Determine the [X, Y] coordinate at the center of the cell enclosing the given text.  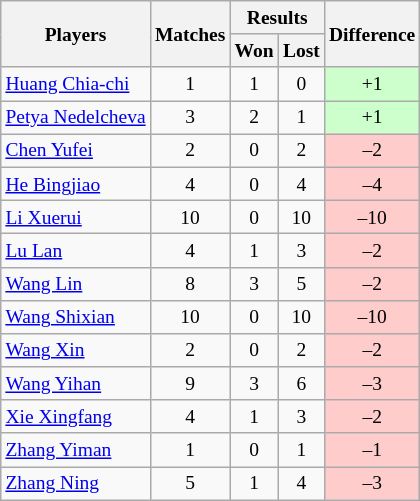
Zhang Yiman [76, 450]
Chen Yufei [76, 150]
Wang Xin [76, 350]
Petya Nedelcheva [76, 118]
Results [277, 18]
Won [254, 50]
Huang Chia-chi [76, 84]
9 [190, 384]
Wang Lin [76, 284]
Players [76, 34]
Matches [190, 34]
Zhang Ning [76, 484]
8 [190, 284]
Lost [301, 50]
Wang Shixian [76, 316]
He Bingjiao [76, 184]
Difference [372, 34]
6 [301, 384]
–1 [372, 450]
Li Xuerui [76, 216]
Xie Xingfang [76, 416]
Lu Lan [76, 250]
–4 [372, 184]
Wang Yihan [76, 384]
